From the cell containing the given text, extract its center point as (x, y) coordinate. 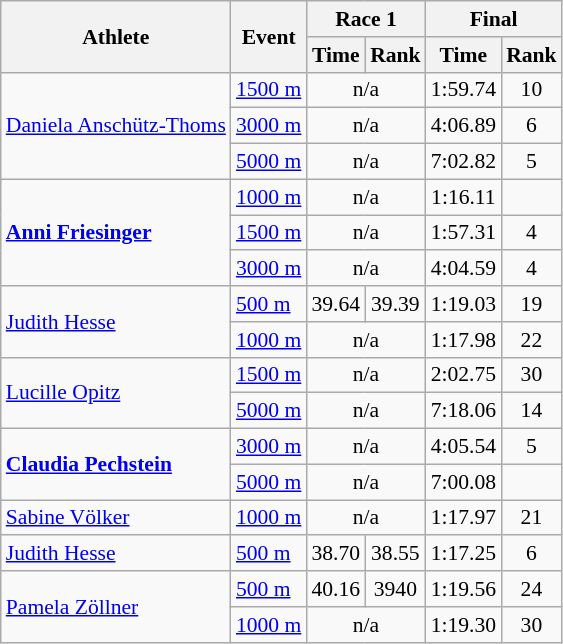
7:18.06 (464, 411)
1:17.25 (464, 554)
Daniela Anschütz-Thoms (116, 126)
38.55 (396, 554)
Final (494, 19)
1:17.98 (464, 340)
1:17.97 (464, 518)
Pamela Zöllner (116, 606)
19 (532, 304)
39.64 (336, 304)
Anni Friesinger (116, 232)
7:00.08 (464, 482)
Event (268, 36)
14 (532, 411)
Claudia Pechstein (116, 464)
1:59.74 (464, 90)
1:19.56 (464, 589)
3940 (396, 589)
Lucille Opitz (116, 392)
Athlete (116, 36)
24 (532, 589)
1:57.31 (464, 233)
7:02.82 (464, 162)
4:06.89 (464, 126)
10 (532, 90)
39.39 (396, 304)
2:02.75 (464, 375)
1:19.30 (464, 625)
22 (532, 340)
1:19.03 (464, 304)
4:05.54 (464, 447)
Sabine Völker (116, 518)
Race 1 (366, 19)
40.16 (336, 589)
1:16.11 (464, 197)
21 (532, 518)
4:04.59 (464, 269)
38.70 (336, 554)
